Extract the (x, y) coordinate from the center of the cell holding the provided text.  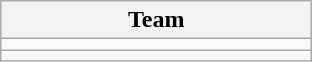
Team (156, 20)
